Locate the cell with the specified text and output its (X, Y) center coordinate. 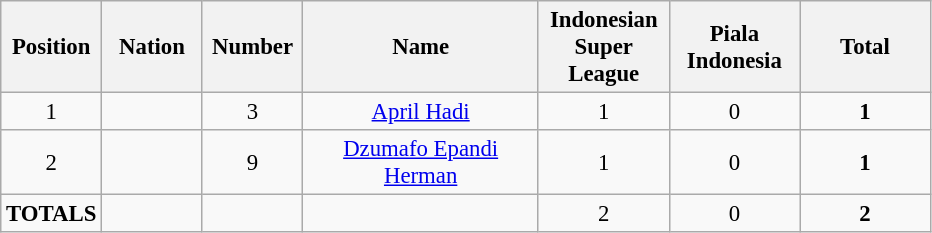
Number (252, 47)
3 (252, 112)
Dzumafo Epandi Herman (421, 162)
April Hadi (421, 112)
Total (866, 47)
Indonesian Super League (604, 47)
TOTALS (52, 214)
9 (252, 162)
Nation (152, 47)
Piala Indonesia (734, 47)
Position (52, 47)
Name (421, 47)
